Extract the (X, Y) coordinate from the center of the cell holding the provided text.  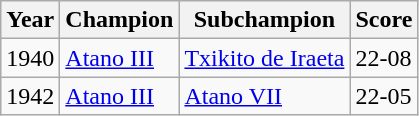
22-05 (384, 96)
Txikito de Iraeta (264, 58)
Subchampion (264, 20)
Atano VII (264, 96)
22-08 (384, 58)
Year (30, 20)
Score (384, 20)
1940 (30, 58)
1942 (30, 96)
Champion (120, 20)
